Extract the (X, Y) coordinate from the center of the cell holding the provided text.  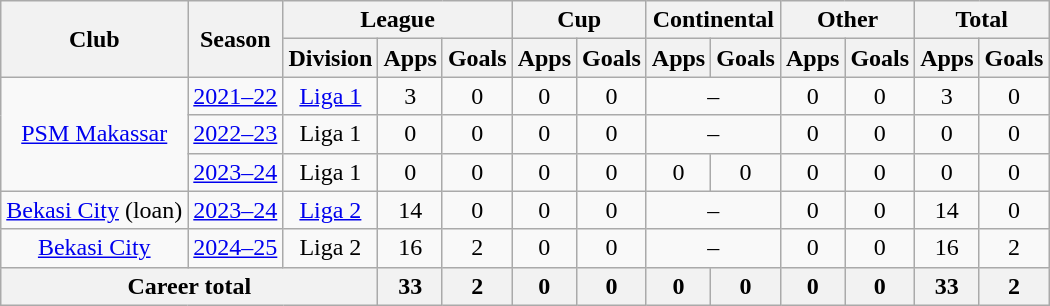
Division (330, 58)
Cup (579, 20)
Continental (713, 20)
Club (94, 39)
2022–23 (236, 134)
Total (982, 20)
2021–22 (236, 96)
Other (847, 20)
2024–25 (236, 248)
Career total (190, 286)
Season (236, 39)
Bekasi City (94, 248)
Bekasi City (loan) (94, 210)
League (398, 20)
PSM Makassar (94, 134)
